Determine the (x, y) coordinate at the center of the cell enclosing the given text.  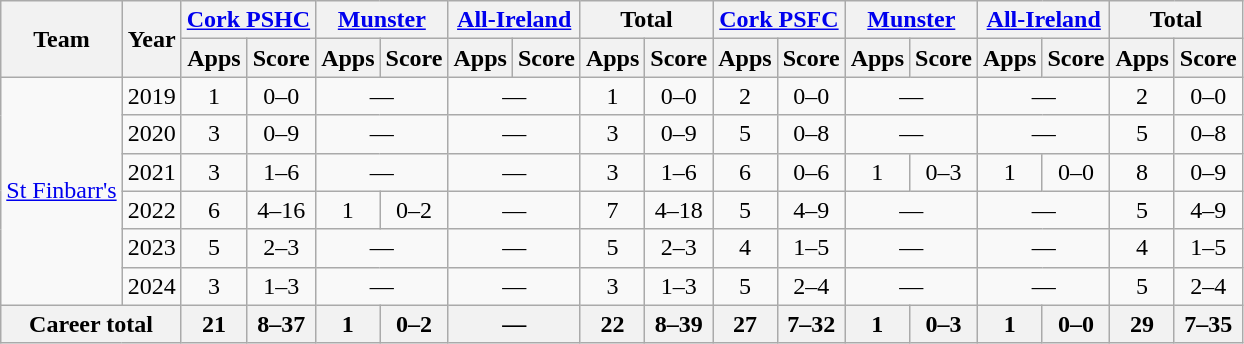
4–18 (679, 210)
2024 (152, 286)
27 (745, 324)
21 (214, 324)
Year (152, 39)
Cork PSHC (248, 20)
8–37 (282, 324)
7–35 (1208, 324)
0–6 (811, 172)
2023 (152, 248)
Cork PSFC (779, 20)
2022 (152, 210)
2021 (152, 172)
2020 (152, 134)
29 (1142, 324)
8 (1142, 172)
Career total (91, 324)
8–39 (679, 324)
7–32 (811, 324)
22 (612, 324)
Team (62, 39)
2019 (152, 96)
St Finbarr's (62, 191)
4–16 (282, 210)
7 (612, 210)
